Find where the given text appears and provide that cell's center as (X, Y) coordinate. 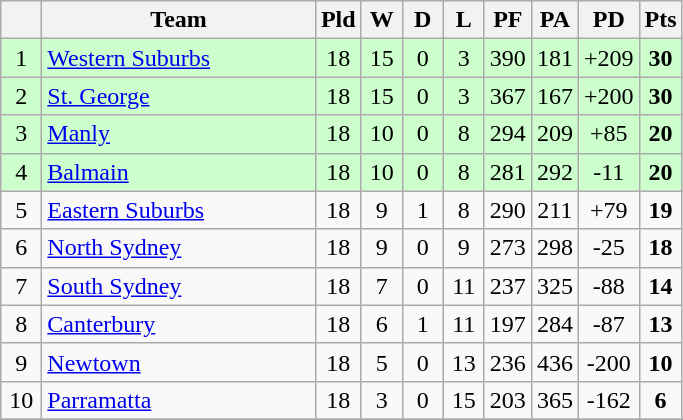
390 (508, 58)
D (422, 20)
-11 (608, 172)
Newtown (179, 362)
Team (179, 20)
197 (508, 324)
-87 (608, 324)
365 (554, 400)
-162 (608, 400)
Western Suburbs (179, 58)
PD (608, 20)
-25 (608, 248)
Pts (660, 20)
292 (554, 172)
+85 (608, 134)
290 (508, 210)
Manly (179, 134)
167 (554, 96)
19 (660, 210)
North Sydney (179, 248)
294 (508, 134)
2 (22, 96)
South Sydney (179, 286)
181 (554, 58)
209 (554, 134)
+209 (608, 58)
-200 (608, 362)
14 (660, 286)
236 (508, 362)
PA (554, 20)
211 (554, 210)
203 (508, 400)
L (464, 20)
237 (508, 286)
Pld (338, 20)
281 (508, 172)
+200 (608, 96)
298 (554, 248)
325 (554, 286)
Canterbury (179, 324)
-88 (608, 286)
Parramatta (179, 400)
W (382, 20)
PF (508, 20)
Eastern Suburbs (179, 210)
4 (22, 172)
273 (508, 248)
367 (508, 96)
+79 (608, 210)
284 (554, 324)
436 (554, 362)
St. George (179, 96)
Balmain (179, 172)
